Return [X, Y] of the center of cell containing provided text 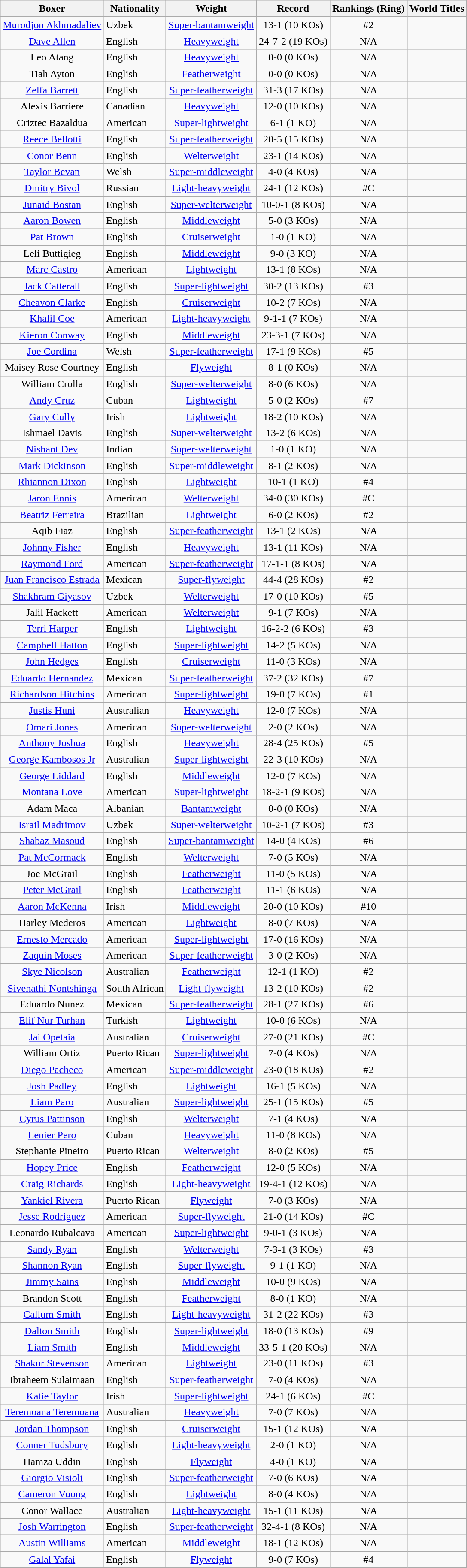
Skye Nicolson [52, 971]
Teremoana Teremoana [52, 1412]
Aqib Fiaz [52, 531]
7-1 (4 KOs) [293, 1119]
18-2-1 (9 KOs) [293, 792]
Jordan Thompson [52, 1429]
11-0 (8 KOs) [293, 1135]
Eduardo Nunez [52, 1004]
Canadian [135, 106]
18-1 (12 KOs) [293, 1543]
Taylor Bevan [52, 172]
10-0-1 (8 KOs) [293, 205]
Shakur Stevenson [52, 1363]
Dalton Smith [52, 1331]
7-3-1 (3 KOs) [293, 1249]
28-1 (27 KOs) [293, 1004]
Marc Castro [52, 270]
Shakhram Giyasov [52, 596]
Bantamweight [211, 808]
Peter McGrail [52, 890]
Tiah Ayton [52, 74]
Boxer [52, 9]
16-2-2 (6 KOs) [293, 629]
Jaron Ennis [52, 498]
George Kambosos Jr [52, 760]
Pat Brown [52, 237]
Alexis Barriere [52, 106]
Brazilian [135, 515]
Murodjon Akhmadaliev [52, 25]
12-0 (10 KOs) [293, 106]
6-1 (1 KO) [293, 123]
Yankiel Rivera [52, 1200]
11-0 (5 KOs) [293, 874]
6-0 (2 KOs) [293, 515]
Zaquin Moses [52, 955]
Dmitry Bivol [52, 188]
28-4 (25 KOs) [293, 743]
20-5 (15 KOs) [293, 139]
Russian [135, 188]
Rankings (Ring) [368, 9]
Liam Smith [52, 1347]
5-0 (3 KOs) [293, 221]
9-1 (7 KOs) [293, 612]
Maisey Rose Courtney [52, 368]
Diego Pacheco [52, 1070]
10-1 (1 KO) [293, 482]
Anthony Joshua [52, 743]
Lenier Pero [52, 1135]
Aaron McKenna [52, 906]
Zelfa Barrett [52, 90]
Liam Paro [52, 1102]
19-4-1 (12 KOs) [293, 1184]
7-0 (5 KOs) [293, 857]
16-1 (5 KOs) [293, 1086]
Khalil Coe [52, 319]
Conor Benn [52, 155]
14-0 (4 KOs) [293, 841]
22-3 (10 KOs) [293, 760]
7-0 (7 KOs) [293, 1412]
2-0 (2 KOs) [293, 727]
8-0 (6 KOs) [293, 384]
21-0 (14 KOs) [293, 1216]
Giorgio Visioli [52, 1478]
24-1 (6 KOs) [293, 1396]
#1 [368, 694]
Rhiannon Dixon [52, 482]
World Titles [437, 9]
George Liddard [52, 776]
Galal Yafai [52, 1559]
7-0 (6 KOs) [293, 1478]
Israil Madrimov [52, 825]
9-0 (3 KO) [293, 253]
12-1 (1 KO) [293, 971]
Nishant Dev [52, 449]
Craig Richards [52, 1184]
25-1 (15 KOs) [293, 1102]
Jesse Rodriguez [52, 1216]
Leli Buttigieg [52, 253]
4-0 (1 KO) [293, 1461]
17-1 (9 KOs) [293, 351]
Elif Nur Turhan [52, 1021]
27-0 (21 KOs) [293, 1037]
24-7-2 (19 KOs) [293, 41]
John Hedges [52, 661]
Andy Cruz [52, 400]
Sandy Ryan [52, 1249]
Brandon Scott [52, 1298]
Indian [135, 449]
8-0 (2 KOs) [293, 1151]
17-0 (16 KOs) [293, 939]
Ibraheem Sulaimaan [52, 1380]
Criztec Bazaldua [52, 123]
Jack Catterall [52, 286]
23-0 (11 KOs) [293, 1363]
7-0 (3 KOs) [293, 1200]
24-1 (12 KOs) [293, 188]
Omari Jones [52, 727]
8-0 (7 KOs) [293, 923]
13-1 (10 KOs) [293, 25]
#9 [368, 1331]
Shabaz Masoud [52, 841]
Josh Padley [52, 1086]
12-0 (5 KOs) [293, 1167]
Jimmy Sains [52, 1282]
10-0 (6 KOs) [293, 1021]
Beatriz Ferreira [52, 515]
Aaron Bowen [52, 221]
Dave Allen [52, 41]
Cyrus Pattinson [52, 1119]
Joe Cordina [52, 351]
9-1-1 (7 KOs) [293, 319]
31-2 (22 KOs) [293, 1315]
Junaid Bostan [52, 205]
South African [135, 988]
13-1 (11 KOs) [293, 547]
10-2-1 (7 KOs) [293, 825]
Richardson Hitchins [52, 694]
4-0 (4 KOs) [293, 172]
Justis Huni [52, 710]
10-2 (7 KOs) [293, 302]
Light-flyweight [211, 988]
Adam Maca [52, 808]
William Crolla [52, 384]
34-0 (30 KOs) [293, 498]
18-2 (10 KOs) [293, 416]
13-1 (2 KOs) [293, 531]
Eduardo Hernandez [52, 678]
18-0 (13 KOs) [293, 1331]
Montana Love [52, 792]
5-0 (2 KOs) [293, 400]
8-0 (1 KO) [293, 1298]
13-2 (10 KOs) [293, 988]
Leonardo Rubalcava [52, 1233]
9-1 (1 KO) [293, 1266]
#10 [368, 906]
Kieron Conway [52, 335]
Ishmael Davis [52, 433]
15-1 (11 KOs) [293, 1510]
9-0-1 (3 KOs) [293, 1233]
Juan Francisco Estrada [52, 580]
8-1 (2 KOs) [293, 465]
Raymond Ford [52, 564]
33-5-1 (20 KOs) [293, 1347]
8-0 (4 KOs) [293, 1494]
Josh Warrington [52, 1527]
8-1 (0 KOs) [293, 368]
Austin Williams [52, 1543]
Hopey Price [52, 1167]
Cheavon Clarke [52, 302]
14-2 (5 KOs) [293, 645]
Reece Bellotti [52, 139]
11-1 (6 KOs) [293, 890]
Conor Wallace [52, 1510]
19-0 (7 KOs) [293, 694]
37-2 (32 KOs) [293, 678]
Shannon Ryan [52, 1266]
Katie Taylor [52, 1396]
Gary Cully [52, 416]
Albanian [135, 808]
Callum Smith [52, 1315]
William Ortiz [52, 1053]
23-0 (18 KOs) [293, 1070]
17-1-1 (8 KOs) [293, 564]
2-0 (1 KO) [293, 1445]
Johnny Fisher [52, 547]
31-3 (17 KOs) [293, 90]
44-4 (28 KOs) [293, 580]
Jalil Hackett [52, 612]
23-1 (14 KOs) [293, 155]
10-0 (9 KOs) [293, 1282]
Sivenathi Nontshinga [52, 988]
Mark Dickinson [52, 465]
11-0 (3 KOs) [293, 661]
30-2 (13 KOs) [293, 286]
Joe McGrail [52, 874]
Hamza Uddin [52, 1461]
Ernesto Mercado [52, 939]
17-0 (10 KOs) [293, 596]
15-1 (12 KOs) [293, 1429]
Jai Opetaia [52, 1037]
9-0 (7 KOs) [293, 1559]
Stephanie Pineiro [52, 1151]
Pat McCormack [52, 857]
Harley Mederos [52, 923]
3-0 (2 KOs) [293, 955]
Cameron Vuong [52, 1494]
13-2 (6 KOs) [293, 433]
Record [293, 9]
Nationality [135, 9]
Terri Harper [52, 629]
Leo Atang [52, 57]
13-1 (8 KOs) [293, 270]
Conner Tudsbury [52, 1445]
Turkish [135, 1021]
Campbell Hatton [52, 645]
20-0 (10 KOs) [293, 906]
32-4-1 (8 KOs) [293, 1527]
Weight [211, 9]
23-3-1 (7 KOs) [293, 335]
